Return the (X, Y) coordinate for the center point of the cell that contains the specified text.  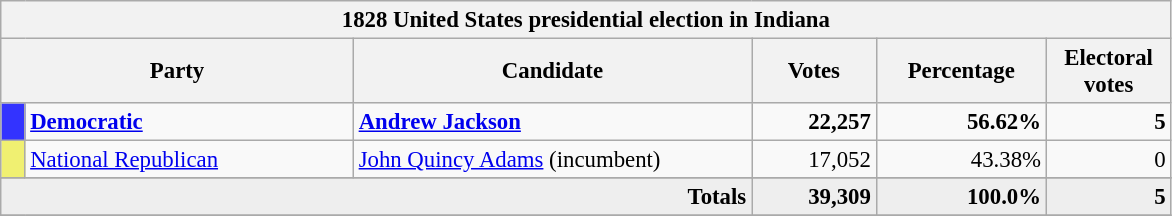
39,309 (814, 197)
0 (1108, 160)
17,052 (814, 160)
Candidate (552, 72)
Electoral votes (1108, 72)
John Quincy Adams (incumbent) (552, 160)
Totals (376, 197)
56.62% (961, 122)
Percentage (961, 72)
22,257 (814, 122)
100.0% (961, 197)
43.38% (961, 160)
National Republican (189, 160)
Andrew Jackson (552, 122)
Party (178, 72)
Votes (814, 72)
1828 United States presidential election in Indiana (586, 20)
Democratic (189, 122)
